Search for the cell housing the specified text and yield its (x, y) center coordinate. 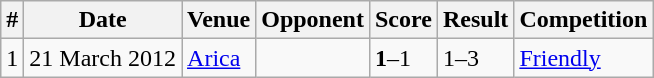
21 March 2012 (103, 58)
Score (403, 20)
Opponent (313, 20)
1 (12, 58)
1–1 (403, 58)
1–3 (475, 58)
Result (475, 20)
Competition (584, 20)
Venue (219, 20)
Friendly (584, 58)
# (12, 20)
Date (103, 20)
Arica (219, 58)
